Identify which cell holds the provided text, then report its (X, Y) central coordinate. 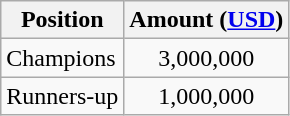
Runners-up (62, 96)
Amount (USD) (206, 20)
3,000,000 (206, 58)
Position (62, 20)
1,000,000 (206, 96)
Champions (62, 58)
